Return the (X, Y) coordinate for the center point of the cell that contains the specified text.  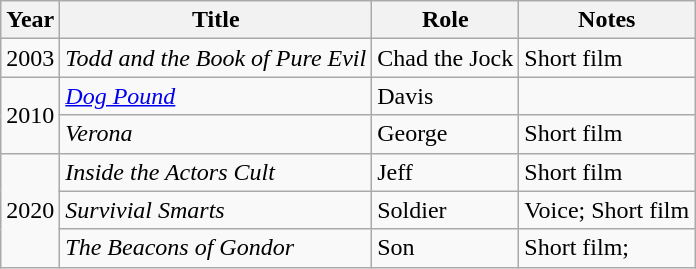
Jeff (446, 172)
Year (30, 20)
2020 (30, 210)
Chad the Jock (446, 58)
Davis (446, 96)
Role (446, 20)
Dog Pound (216, 96)
Inside the Actors Cult (216, 172)
Notes (607, 20)
Todd and the Book of Pure Evil (216, 58)
Soldier (446, 210)
2003 (30, 58)
Short film; (607, 248)
Title (216, 20)
The Beacons of Gondor (216, 248)
George (446, 134)
Son (446, 248)
2010 (30, 115)
Voice; Short film (607, 210)
Survivial Smarts (216, 210)
Verona (216, 134)
